Scan for the cell matching the given text and deliver its (X, Y) coordinate at center. 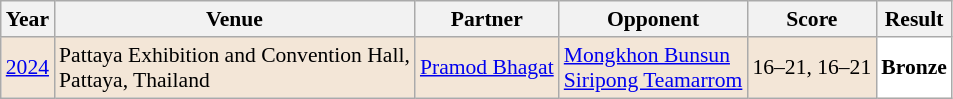
Pramod Bhagat (487, 68)
Pattaya Exhibition and Convention Hall,Pattaya, Thailand (234, 68)
Partner (487, 19)
Venue (234, 19)
Mongkhon Bunsun Siripong Teamarrom (654, 68)
Opponent (654, 19)
Year (28, 19)
16–21, 16–21 (812, 68)
2024 (28, 68)
Score (812, 19)
Bronze (914, 68)
Result (914, 19)
